Return (X, Y) of the center of cell containing provided text 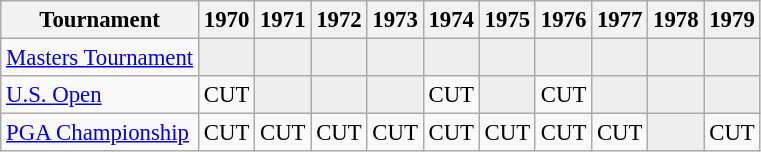
1975 (507, 20)
1970 (227, 20)
1979 (732, 20)
1972 (339, 20)
1971 (283, 20)
1976 (563, 20)
1977 (620, 20)
1978 (676, 20)
U.S. Open (100, 95)
1974 (451, 20)
1973 (395, 20)
PGA Championship (100, 133)
Masters Tournament (100, 58)
Tournament (100, 20)
